Search for the cell housing the specified text and yield its (x, y) center coordinate. 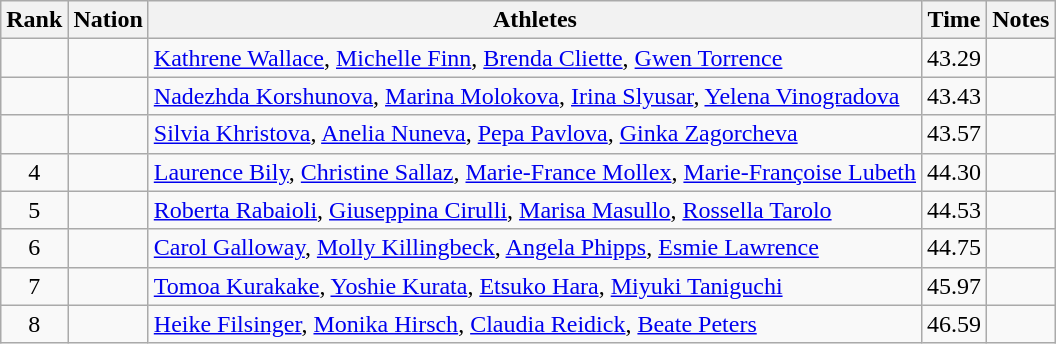
Nadezhda Korshunova, Marina Molokova, Irina Slyusar, Yelena Vinogradova (534, 96)
4 (34, 172)
Carol Galloway, Molly Killingbeck, Angela Phipps, Esmie Lawrence (534, 248)
46.59 (954, 324)
8 (34, 324)
Kathrene Wallace, Michelle Finn, Brenda Cliette, Gwen Torrence (534, 58)
Athletes (534, 20)
Silvia Khristova, Anelia Nuneva, Pepa Pavlova, Ginka Zagorcheva (534, 134)
5 (34, 210)
44.75 (954, 248)
Laurence Bily, Christine Sallaz, Marie-France Mollex, Marie-Françoise Lubeth (534, 172)
Nation (108, 20)
Time (954, 20)
44.30 (954, 172)
Heike Filsinger, Monika Hirsch, Claudia Reidick, Beate Peters (534, 324)
44.53 (954, 210)
43.29 (954, 58)
43.57 (954, 134)
Rank (34, 20)
43.43 (954, 96)
45.97 (954, 286)
Tomoa Kurakake, Yoshie Kurata, Etsuko Hara, Miyuki Taniguchi (534, 286)
7 (34, 286)
Roberta Rabaioli, Giuseppina Cirulli, Marisa Masullo, Rossella Tarolo (534, 210)
6 (34, 248)
Notes (1021, 20)
